For the text-containing cell, return its midpoint in [X, Y] coordinate format. 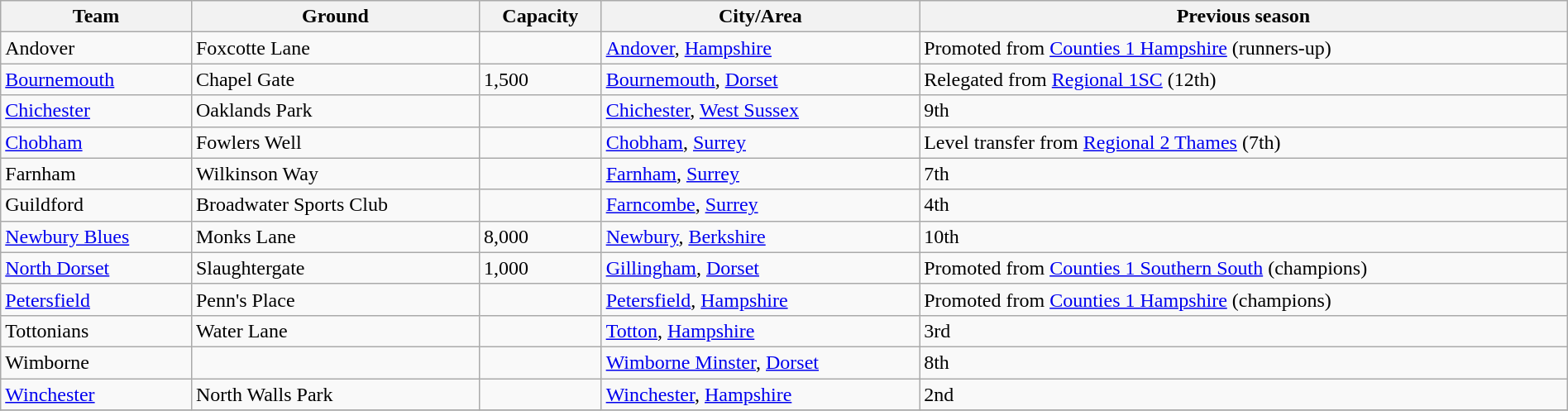
1,000 [541, 268]
10th [1244, 237]
Totton, Hampshire [760, 331]
Winchester [96, 394]
8th [1244, 362]
3rd [1244, 331]
Petersfield, Hampshire [760, 299]
Promoted from Counties 1 Hampshire (runners-up) [1244, 48]
8,000 [541, 237]
Newbury Blues [96, 237]
1,500 [541, 79]
Tottonians [96, 331]
Ground [335, 17]
Bournemouth [96, 79]
Chapel Gate [335, 79]
Gillingham, Dorset [760, 268]
7th [1244, 174]
9th [1244, 111]
Farnham, Surrey [760, 174]
Foxcotte Lane [335, 48]
Wimborne Minster, Dorset [760, 362]
North Walls Park [335, 394]
Farncombe, Surrey [760, 205]
Guildford [96, 205]
Capacity [541, 17]
Team [96, 17]
Relegated from Regional 1SC (12th) [1244, 79]
Wilkinson Way [335, 174]
Water Lane [335, 331]
North Dorset [96, 268]
Monks Lane [335, 237]
Chichester, West Sussex [760, 111]
Andover [96, 48]
Oaklands Park [335, 111]
Penn's Place [335, 299]
Chobham [96, 142]
Newbury, Berkshire [760, 237]
Broadwater Sports Club [335, 205]
Farnham [96, 174]
Previous season [1244, 17]
Andover, Hampshire [760, 48]
Chobham, Surrey [760, 142]
Chichester [96, 111]
Petersfield [96, 299]
Promoted from Counties 1 Southern South (champions) [1244, 268]
Winchester, Hampshire [760, 394]
Slaughtergate [335, 268]
Level transfer from Regional 2 Thames (7th) [1244, 142]
Promoted from Counties 1 Hampshire (champions) [1244, 299]
Fowlers Well [335, 142]
Bournemouth, Dorset [760, 79]
2nd [1244, 394]
4th [1244, 205]
Wimborne [96, 362]
City/Area [760, 17]
